Locate the cell with the specified text and output its [X, Y] center coordinate. 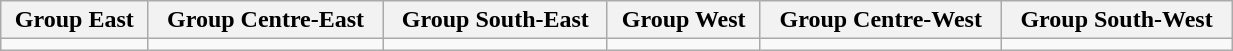
Group South-East [495, 20]
Group South-West [1117, 20]
Group East [74, 20]
Group Centre-West [881, 20]
Group Centre-East [266, 20]
Group West [684, 20]
